For the text-containing cell, return its midpoint in (X, Y) coordinate format. 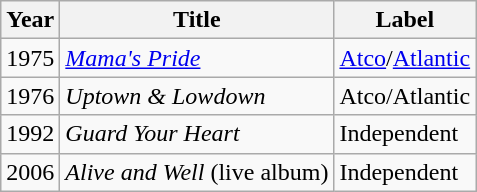
1975 (30, 58)
2006 (30, 172)
Alive and Well (live album) (197, 172)
Uptown & Lowdown (197, 96)
1992 (30, 134)
Label (405, 20)
Guard Your Heart (197, 134)
Mama's Pride (197, 58)
Year (30, 20)
1976 (30, 96)
Title (197, 20)
